Find where the given text appears and provide that cell's center as (x, y) coordinate. 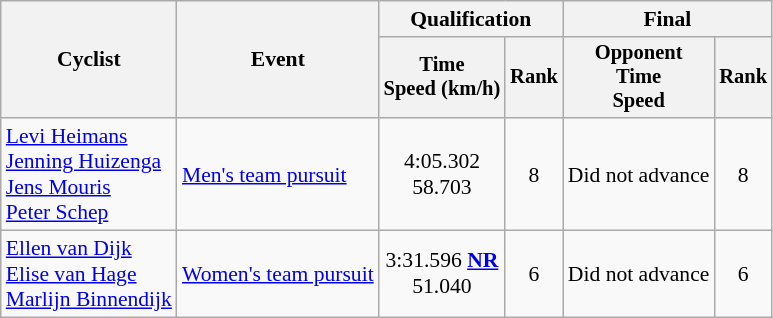
Levi HeimansJenning HuizengaJens MourisPeter Schep (89, 174)
Qualification (471, 19)
TimeSpeed (km/h) (442, 78)
Women's team pursuit (278, 274)
Event (278, 60)
3:31.596 NR51.040 (442, 274)
Final (668, 19)
4:05.30258.703 (442, 174)
Cyclist (89, 60)
Ellen van DijkElise van HageMarlijn Binnendijk (89, 274)
OpponentTimeSpeed (639, 78)
Men's team pursuit (278, 174)
